Find where the given text appears and provide that cell's center as [X, Y] coordinate. 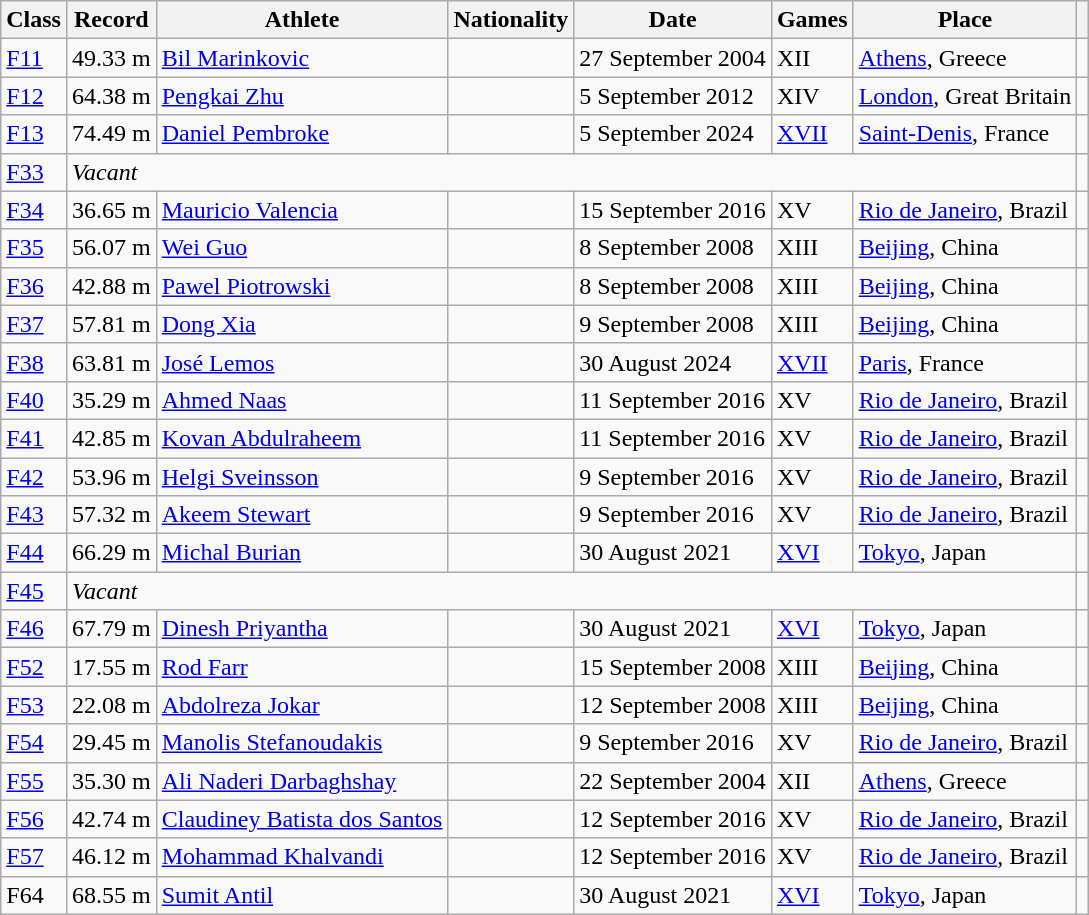
Ahmed Naas [302, 400]
22 September 2004 [673, 781]
Pengkai Zhu [302, 96]
Akeem Stewart [302, 515]
27 September 2004 [673, 58]
F42 [34, 477]
London, Great Britain [965, 96]
35.29 m [111, 400]
56.07 m [111, 248]
Dinesh Priyantha [302, 629]
57.32 m [111, 515]
74.49 m [111, 134]
Michal Burian [302, 553]
F13 [34, 134]
29.45 m [111, 743]
Wei Guo [302, 248]
42.85 m [111, 438]
Claudiney Batista dos Santos [302, 819]
12 September 2008 [673, 705]
F52 [34, 667]
Ali Naderi Darbaghshay [302, 781]
F36 [34, 286]
53.96 m [111, 477]
Helgi Sveinsson [302, 477]
F64 [34, 895]
F44 [34, 553]
Sumit Antil [302, 895]
36.65 m [111, 210]
F11 [34, 58]
Abdolreza Jokar [302, 705]
F57 [34, 857]
F45 [34, 591]
15 September 2008 [673, 667]
49.33 m [111, 58]
Nationality [511, 20]
17.55 m [111, 667]
42.74 m [111, 819]
XIV [812, 96]
Daniel Pembroke [302, 134]
42.88 m [111, 286]
35.30 m [111, 781]
64.38 m [111, 96]
Kovan Abdulraheem [302, 438]
68.55 m [111, 895]
Paris, France [965, 362]
15 September 2016 [673, 210]
5 September 2012 [673, 96]
F54 [34, 743]
Dong Xia [302, 324]
Mohammad Khalvandi [302, 857]
67.79 m [111, 629]
F33 [34, 172]
66.29 m [111, 553]
F41 [34, 438]
Bil Marinkovic [302, 58]
63.81 m [111, 362]
Rod Farr [302, 667]
F12 [34, 96]
F56 [34, 819]
57.81 m [111, 324]
F46 [34, 629]
46.12 m [111, 857]
F38 [34, 362]
Class [34, 20]
Games [812, 20]
F53 [34, 705]
F37 [34, 324]
F55 [34, 781]
Record [111, 20]
22.08 m [111, 705]
Pawel Piotrowski [302, 286]
F40 [34, 400]
F34 [34, 210]
5 September 2024 [673, 134]
9 September 2008 [673, 324]
José Lemos [302, 362]
Mauricio Valencia [302, 210]
Place [965, 20]
F35 [34, 248]
Saint-Denis, France [965, 134]
F43 [34, 515]
Manolis Stefanoudakis [302, 743]
30 August 2024 [673, 362]
Date [673, 20]
Athlete [302, 20]
